Search for the cell housing the specified text and yield its [X, Y] center coordinate. 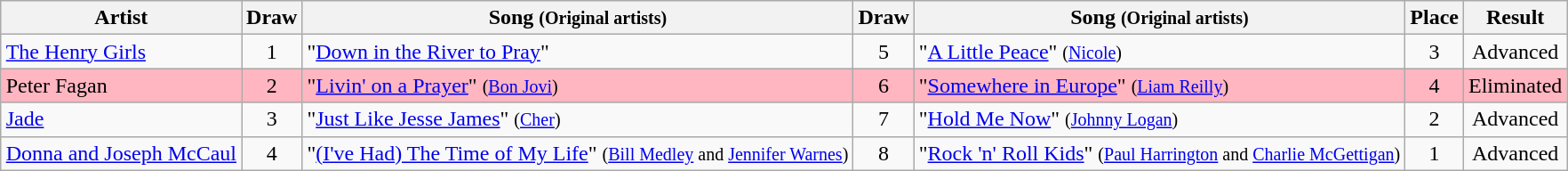
"Rock 'n' Roll Kids" (Paul Harrington and Charlie McGettigan) [1159, 153]
"(I've Had) The Time of My Life" (Bill Medley and Jennifer Warnes) [578, 153]
Result [1515, 18]
Eliminated [1515, 85]
"A Little Peace" (Nicole) [1159, 52]
5 [884, 52]
"Somewhere in Europe" (Liam Reilly) [1159, 85]
Place [1435, 18]
"Down in the River to Pray" [578, 52]
6 [884, 85]
Peter Fagan [121, 85]
"Livin' on a Prayer" (Bon Jovi) [578, 85]
"Just Like Jesse James" (Cher) [578, 119]
The Henry Girls [121, 52]
Donna and Joseph McCaul [121, 153]
7 [884, 119]
Artist [121, 18]
"Hold Me Now" (Johnny Logan) [1159, 119]
8 [884, 153]
Jade [121, 119]
